Pinpoint the cell where the given text exists, returning its (X, Y) midpoint coordinate. 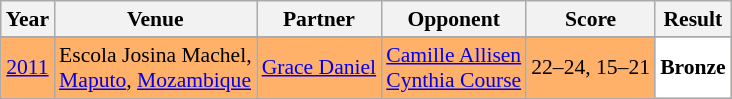
Result (693, 19)
Year (28, 19)
2011 (28, 68)
Escola Josina Machel,Maputo, Mozambique (156, 68)
Bronze (693, 68)
Grace Daniel (320, 68)
Venue (156, 19)
Camille Allisen Cynthia Course (454, 68)
22–24, 15–21 (590, 68)
Opponent (454, 19)
Partner (320, 19)
Score (590, 19)
